Find where the given text appears and provide that cell's center as [x, y] coordinate. 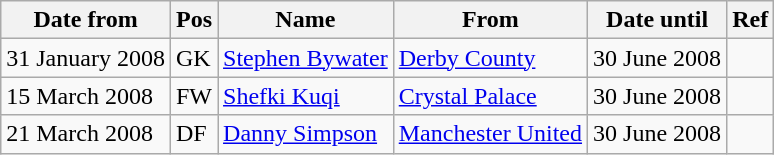
15 March 2008 [86, 96]
Shefki Kuqi [306, 96]
Name [306, 20]
31 January 2008 [86, 58]
Pos [194, 20]
Derby County [490, 58]
From [490, 20]
Date from [86, 20]
21 March 2008 [86, 134]
GK [194, 58]
Date until [658, 20]
DF [194, 134]
Crystal Palace [490, 96]
Manchester United [490, 134]
Danny Simpson [306, 134]
FW [194, 96]
Stephen Bywater [306, 58]
Ref [750, 20]
